Detect which cell encompasses the target text, then output its [X, Y] center coordinate. 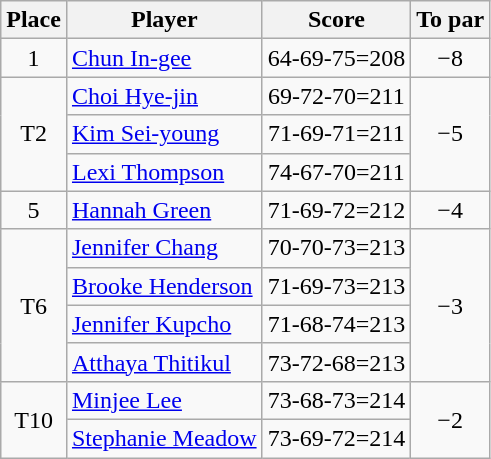
Atthaya Thitikul [164, 362]
73-72-68=213 [336, 362]
71-69-71=211 [336, 134]
Stephanie Meadow [164, 438]
64-69-75=208 [336, 58]
Choi Hye-jin [164, 96]
Kim Sei-young [164, 134]
−4 [450, 210]
71-68-74=213 [336, 324]
Minjee Lee [164, 400]
Place [34, 20]
Hannah Green [164, 210]
70-70-73=213 [336, 248]
1 [34, 58]
Score [336, 20]
Lexi Thompson [164, 172]
T2 [34, 134]
Brooke Henderson [164, 286]
T10 [34, 419]
Jennifer Kupcho [164, 324]
To par [450, 20]
−2 [450, 419]
−5 [450, 134]
−8 [450, 58]
71-69-72=212 [336, 210]
73-69-72=214 [336, 438]
74-67-70=211 [336, 172]
71-69-73=213 [336, 286]
Player [164, 20]
T6 [34, 305]
5 [34, 210]
−3 [450, 305]
Jennifer Chang [164, 248]
73-68-73=214 [336, 400]
69-72-70=211 [336, 96]
Chun In-gee [164, 58]
